Extract the (X, Y) coordinate from the center of the cell holding the provided text.  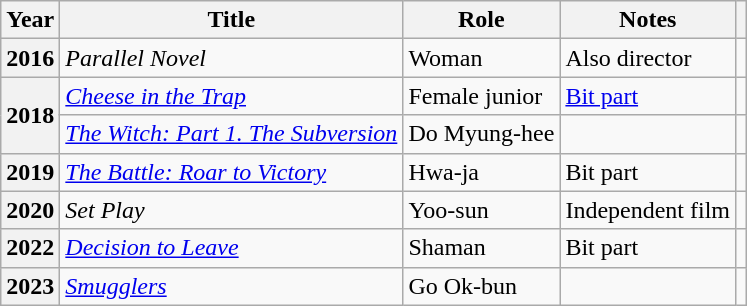
Yoo-sun (482, 210)
Set Play (232, 210)
Go Ok-bun (482, 286)
Also director (648, 58)
2022 (30, 248)
2023 (30, 286)
The Battle: Roar to Victory (232, 172)
Smugglers (232, 286)
Role (482, 20)
Notes (648, 20)
The Witch: Part 1. The Subversion (232, 134)
Woman (482, 58)
Hwa-ja (482, 172)
2016 (30, 58)
Do Myung-hee (482, 134)
Female junior (482, 96)
Decision to Leave (232, 248)
Year (30, 20)
Cheese in the Trap (232, 96)
Shaman (482, 248)
2018 (30, 115)
2019 (30, 172)
Title (232, 20)
2020 (30, 210)
Parallel Novel (232, 58)
Independent film (648, 210)
